Pinpoint the cell where the given text exists, returning its (x, y) midpoint coordinate. 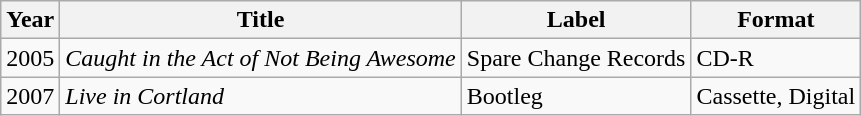
2005 (30, 58)
Spare Change Records (576, 58)
Bootleg (576, 96)
Format (776, 20)
Label (576, 20)
Year (30, 20)
Caught in the Act of Not Being Awesome (260, 58)
Live in Cortland (260, 96)
CD-R (776, 58)
Title (260, 20)
Cassette, Digital (776, 96)
2007 (30, 96)
